For the text-containing cell, return its midpoint in [X, Y] coordinate format. 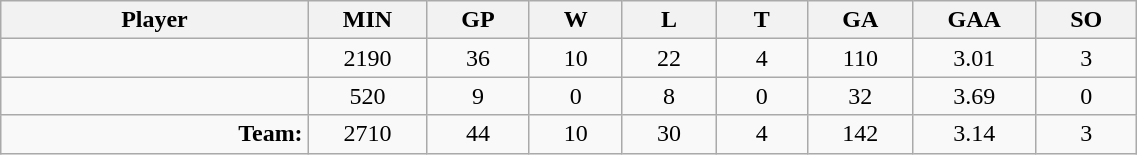
GA [860, 20]
W [576, 20]
SO [1086, 20]
T [762, 20]
32 [860, 96]
3.14 [974, 134]
520 [368, 96]
3.01 [974, 58]
22 [668, 58]
110 [860, 58]
GP [478, 20]
142 [860, 134]
Team: [154, 134]
36 [478, 58]
30 [668, 134]
9 [478, 96]
44 [478, 134]
GAA [974, 20]
2710 [368, 134]
3.69 [974, 96]
MIN [368, 20]
2190 [368, 58]
8 [668, 96]
Player [154, 20]
L [668, 20]
